Return the (x, y) coordinate for the center point of the cell that contains the specified text.  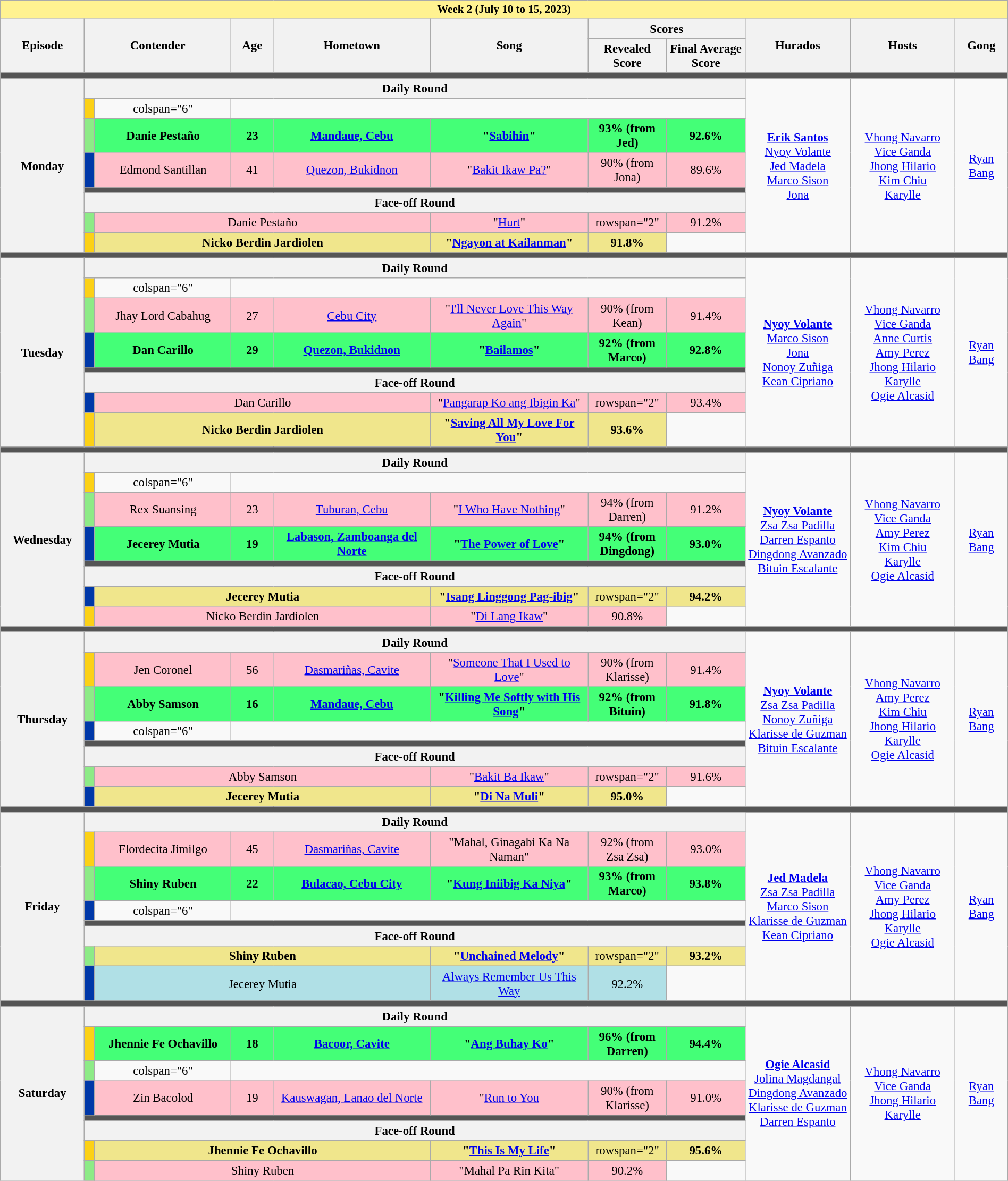
18 (252, 1044)
92% (from Zsa Zsa) (627, 849)
"Killing Me Softly with His Song" (509, 704)
"Mahal, Ginagabi Ka Na Naman" (509, 849)
93.2% (706, 957)
Edmond Santillan (163, 170)
91.0% (706, 1098)
Vhong NavarroVice GandaAnne CurtisAmy PerezJhong HilarioKarylle Ogie Alcasid (903, 353)
"Bakit Ba Ikaw" (509, 777)
96% (from Darren) (627, 1044)
90% (from Jona) (627, 170)
Vhong NavarroVice GandaAmy PerezKim ChiuKarylle Ogie Alcasid (903, 539)
"This Is My Life" (509, 1151)
Tuesday (43, 353)
"Ang Buhay Ko" (509, 1044)
Final Average Score (706, 55)
41 (252, 170)
Vhong NavarroAmy PerezKim ChiuJhong HilarioKarylleOgie Alcasid (903, 720)
94% (from Darren) (627, 509)
Always Remember Us This Way (509, 983)
Scores (667, 29)
Erik SantosNyoy VolanteJed MadelaMarco SisonJona (797, 166)
95.0% (627, 797)
"Hurt" (509, 223)
"The Power of Love" (509, 544)
90.2% (627, 1170)
Nyoy VolanteZsa Zsa PadillaDarren EspantoDingdong AvanzadoBituin Escalante (797, 539)
Nyoy VolanteMarco SisonJonaNonoy ZuñigaKean Cipriano (797, 353)
Friday (43, 907)
Bacoor, Cavite (352, 1044)
91.6% (706, 777)
Labason, Zamboanga del Norte (352, 544)
Vhong NavarroVice GandaJhong HilarioKim ChiuKarylle (903, 166)
92.2% (627, 983)
92.8% (706, 350)
"Run to You (509, 1098)
89.6% (706, 170)
Song (509, 46)
"Di Na Muli" (509, 797)
Jed MadelaZsa Zsa PadillaMarco SisonKlarisse de GuzmanKean Cipriano (797, 907)
Jen Coronel (163, 670)
93.4% (706, 403)
Rex Suansing (163, 509)
92% (from Marco) (627, 350)
Contender (158, 46)
Jhay Lord Cabahug (163, 316)
"Mahal Pa Rin Kita" (509, 1170)
Hosts (903, 46)
Saturday (43, 1093)
Episode (43, 46)
Age (252, 46)
Vhong NavarroVice GandaJhong HilarioKarylle (903, 1093)
"Ngayon at Kailanman" (509, 243)
90% (from Kean) (627, 316)
94.4% (706, 1044)
Gong (981, 46)
"Saving All My Love For You" (509, 429)
93% (from Marco) (627, 883)
92% (from Bituin) (627, 704)
90.8% (627, 617)
Tuburan, Cebu (352, 509)
56 (252, 670)
Vhong NavarroVice GandaAmy PerezJhong HilarioKarylleOgie Alcasid (903, 907)
"Someone That I Used to Love" (509, 670)
92.6% (706, 136)
29 (252, 350)
93.6% (627, 429)
"Kung Iniibig Ka Niya" (509, 883)
"Pangarap Ko ang Ibigin Ka" (509, 403)
Flordecita Jimilgo (163, 849)
45 (252, 849)
95.6% (706, 1151)
Zin Bacolod (163, 1098)
Bulacao, Cebu City (352, 883)
Hurados (797, 46)
Kauswagan, Lanao del Norte (352, 1098)
94.2% (706, 597)
94% (from Dingdong) (627, 544)
"Bakit Ikaw Pa?" (509, 170)
Week 2 (July 10 to 15, 2023) (504, 10)
"I Who Have Nothing" (509, 509)
Wednesday (43, 539)
16 (252, 704)
"Isang Linggong Pag-ibig" (509, 597)
Cebu City (352, 316)
Revealed Score (627, 55)
93% (from Jed) (627, 136)
"I'll Never Love This Way Again" (509, 316)
Ogie AlcasidJolina MagdangalDingdong AvanzadoKlarisse de GuzmanDarren Espanto (797, 1093)
"Di Lang Ikaw" (509, 617)
Monday (43, 166)
Hometown (352, 46)
Thursday (43, 720)
"Unchained Melody" (509, 957)
22 (252, 883)
"Bailamos" (509, 350)
"Sabihin" (509, 136)
27 (252, 316)
Nyoy VolanteZsa Zsa PadillaNonoy ZuñigaKlarisse de GuzmanBituin Escalante (797, 720)
93.8% (706, 883)
